Find where the given text appears and provide that cell's center as (x, y) coordinate. 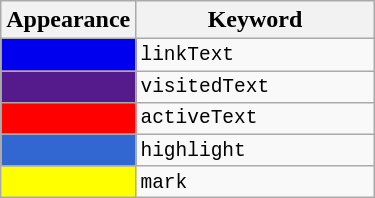
linkText (255, 55)
mark (255, 182)
Appearance (68, 20)
visitedText (255, 87)
highlight (255, 150)
activeText (255, 118)
Keyword (255, 20)
